Provide the (x, y) coordinate of the cell's center where the given text is located.  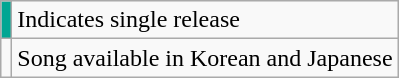
Indicates single release (205, 20)
Song available in Korean and Japanese (205, 58)
